Search for the cell housing the specified text and yield its (x, y) center coordinate. 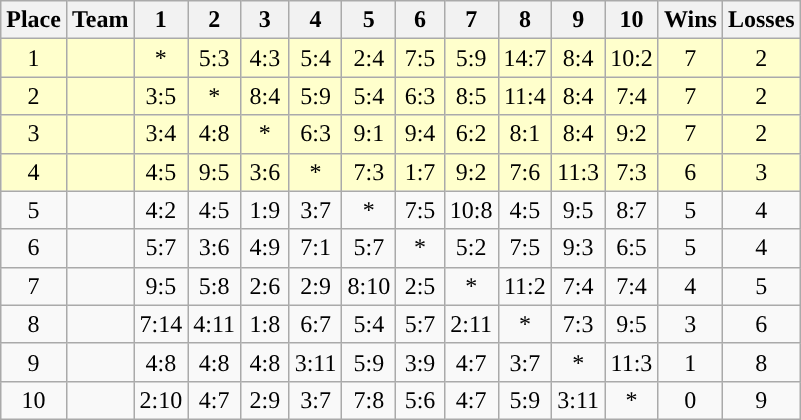
5:2 (471, 248)
2:11 (471, 324)
1:7 (420, 172)
5:8 (214, 286)
8:5 (471, 96)
11:2 (525, 286)
Wins (690, 20)
9:3 (578, 248)
5:3 (214, 58)
4:3 (266, 58)
3:9 (420, 362)
7:14 (161, 324)
2:5 (420, 286)
7:1 (316, 248)
9:1 (369, 134)
4:9 (266, 248)
6:2 (471, 134)
6:7 (316, 324)
7:8 (369, 400)
14:7 (525, 58)
10:8 (471, 210)
2:10 (161, 400)
Team (100, 20)
3:4 (161, 134)
7:6 (525, 172)
2:6 (266, 286)
9:4 (420, 134)
1:8 (266, 324)
8:10 (369, 286)
10:2 (632, 58)
4:2 (161, 210)
1:9 (266, 210)
11:4 (525, 96)
4:11 (214, 324)
0 (690, 400)
8:7 (632, 210)
Place (34, 20)
5:6 (420, 400)
8:1 (525, 134)
3:5 (161, 96)
2:4 (369, 58)
6:5 (632, 248)
Losses (761, 20)
